Locate the cell with the specified text and output its [X, Y] center coordinate. 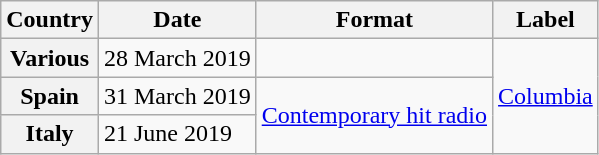
Format [374, 20]
Columbia [546, 96]
Label [546, 20]
Date [177, 20]
Various [50, 58]
21 June 2019 [177, 134]
Spain [50, 96]
28 March 2019 [177, 58]
Country [50, 20]
Contemporary hit radio [374, 115]
Italy [50, 134]
31 March 2019 [177, 96]
